Identify which cell holds the provided text, then report its (x, y) central coordinate. 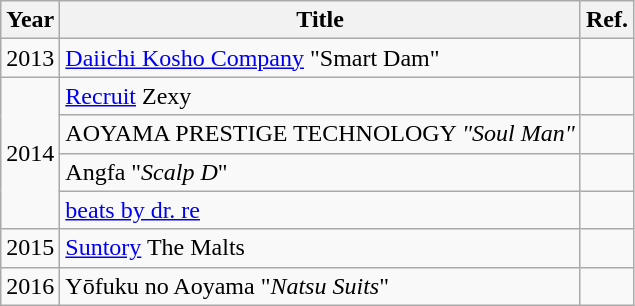
Angfa "Scalp D" (320, 172)
Recruit Zexy (320, 96)
Yōfuku no Aoyama "Natsu Suits" (320, 286)
AOYAMA PRESTIGE TECHNOLOGY "Soul Man" (320, 134)
Suntory The Malts (320, 248)
Daiichi Kosho Company "Smart Dam" (320, 58)
beats by dr. re (320, 210)
2016 (30, 286)
2014 (30, 153)
2015 (30, 248)
Title (320, 20)
2013 (30, 58)
Year (30, 20)
Ref. (606, 20)
